Output the (X, Y) coordinate of the center of the cell containing the given text.  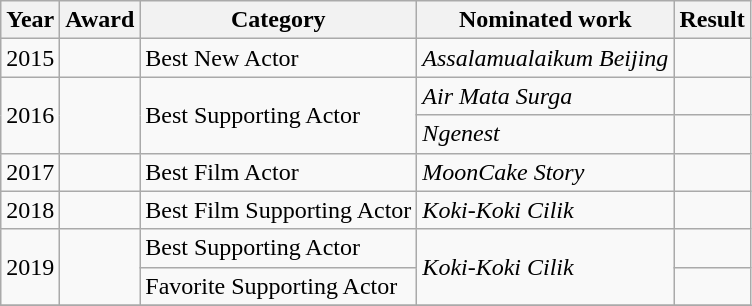
2019 (30, 267)
Ngenest (546, 134)
2017 (30, 172)
Best Film Actor (278, 172)
Result (712, 20)
Assalamualaikum Beijing (546, 58)
2018 (30, 210)
Best New Actor (278, 58)
2016 (30, 115)
Award (100, 20)
MoonCake Story (546, 172)
Nominated work (546, 20)
Favorite Supporting Actor (278, 286)
Category (278, 20)
Air Mata Surga (546, 96)
Year (30, 20)
2015 (30, 58)
Best Film Supporting Actor (278, 210)
